From the cell containing the given text, extract its center point as [X, Y] coordinate. 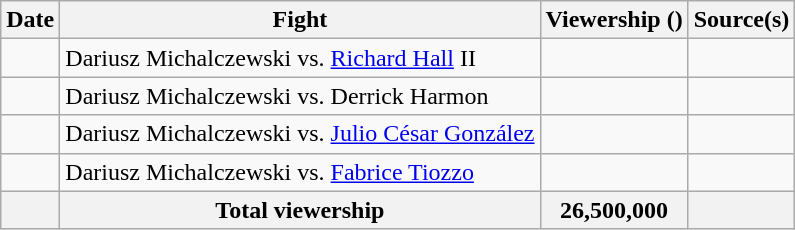
Viewership () [614, 20]
Dariusz Michalczewski vs. Derrick Harmon [300, 96]
Dariusz Michalczewski vs. Richard Hall II [300, 58]
Total viewership [300, 210]
26,500,000 [614, 210]
Dariusz Michalczewski vs. Julio César González [300, 134]
Source(s) [742, 20]
Dariusz Michalczewski vs. Fabrice Tiozzo [300, 172]
Date [30, 20]
Fight [300, 20]
